For the text-containing cell, return its midpoint in [x, y] coordinate format. 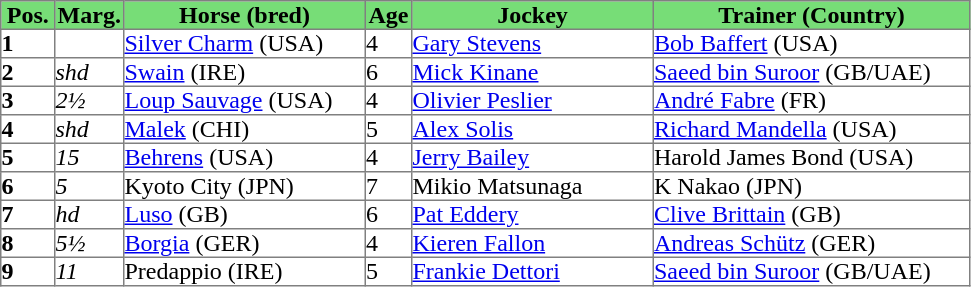
Bob Baffert (USA) [811, 43]
Behrens (USA) [245, 157]
Jockey [533, 15]
Silver Charm (USA) [245, 43]
Jerry Bailey [533, 157]
Olivier Peslier [533, 100]
Swain (IRE) [245, 72]
Alex Solis [533, 129]
Luso (GB) [245, 214]
Predappio (IRE) [245, 271]
Mick Kinane [533, 72]
André Fabre (FR) [811, 100]
9 [28, 271]
Marg. [90, 15]
Frankie Dettori [533, 271]
Andreas Schütz (GER) [811, 243]
3 [28, 100]
5½ [90, 243]
Borgia (GER) [245, 243]
Mikio Matsunaga [533, 186]
Trainer (Country) [811, 15]
K Nakao (JPN) [811, 186]
Clive Brittain (GB) [811, 214]
Harold James Bond (USA) [811, 157]
8 [28, 243]
Richard Mandella (USA) [811, 129]
Gary Stevens [533, 43]
1 [28, 43]
Kyoto City (JPN) [245, 186]
Pos. [28, 15]
Age [388, 15]
hd [90, 214]
Loup Sauvage (USA) [245, 100]
Kieren Fallon [533, 243]
15 [90, 157]
Malek (CHI) [245, 129]
11 [90, 271]
2 [28, 72]
Pat Eddery [533, 214]
2½ [90, 100]
Horse (bred) [245, 15]
